Locate the cell with the specified text and output its [x, y] center coordinate. 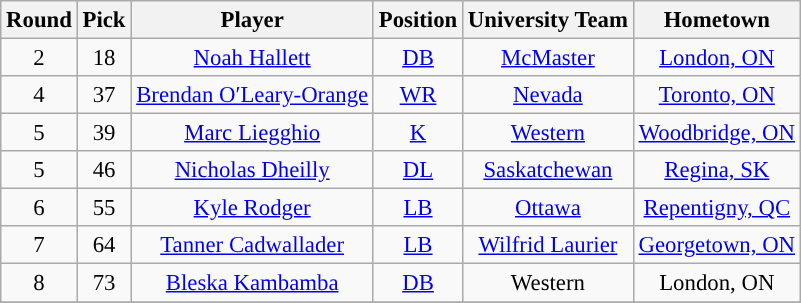
Pick [104, 20]
Brendan O′Leary-Orange [252, 95]
Kyle Rodger [252, 208]
39 [104, 133]
64 [104, 245]
McMaster [548, 58]
Georgetown, ON [716, 245]
46 [104, 170]
Saskatchewan [548, 170]
Regina, SK [716, 170]
Toronto, ON [716, 95]
WR [418, 95]
73 [104, 283]
Hometown [716, 20]
Nevada [548, 95]
6 [39, 208]
Bleska Kambamba [252, 283]
University Team [548, 20]
Player [252, 20]
Nicholas Dheilly [252, 170]
Ottawa [548, 208]
DL [418, 170]
55 [104, 208]
Marc Liegghio [252, 133]
Woodbridge, ON [716, 133]
2 [39, 58]
Wilfrid Laurier [548, 245]
Noah Hallett [252, 58]
Repentigny, QC [716, 208]
Tanner Cadwallader [252, 245]
K [418, 133]
37 [104, 95]
Position [418, 20]
Round [39, 20]
8 [39, 283]
7 [39, 245]
18 [104, 58]
4 [39, 95]
